Output the [X, Y] coordinate of the center of the cell containing the given text.  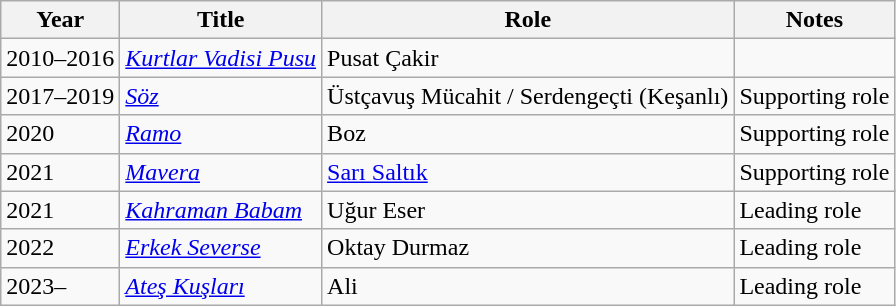
Pusat Çakir [528, 58]
Ali [528, 286]
2017–2019 [60, 96]
Role [528, 20]
2020 [60, 134]
2010–2016 [60, 58]
Söz [221, 96]
Mavera [221, 172]
Erkek Severse [221, 248]
Üstçavuş Mücahit / Serdengeçti (Keşanlı) [528, 96]
2022 [60, 248]
Ramo [221, 134]
Uğur Eser [528, 210]
Oktay Durmaz [528, 248]
Boz [528, 134]
Notes [814, 20]
Kahraman Babam [221, 210]
2023– [60, 286]
Ateş Kuşları [221, 286]
Title [221, 20]
Kurtlar Vadisi Pusu [221, 58]
Year [60, 20]
Sarı Saltık [528, 172]
